Locate the cell with the specified text and output its [x, y] center coordinate. 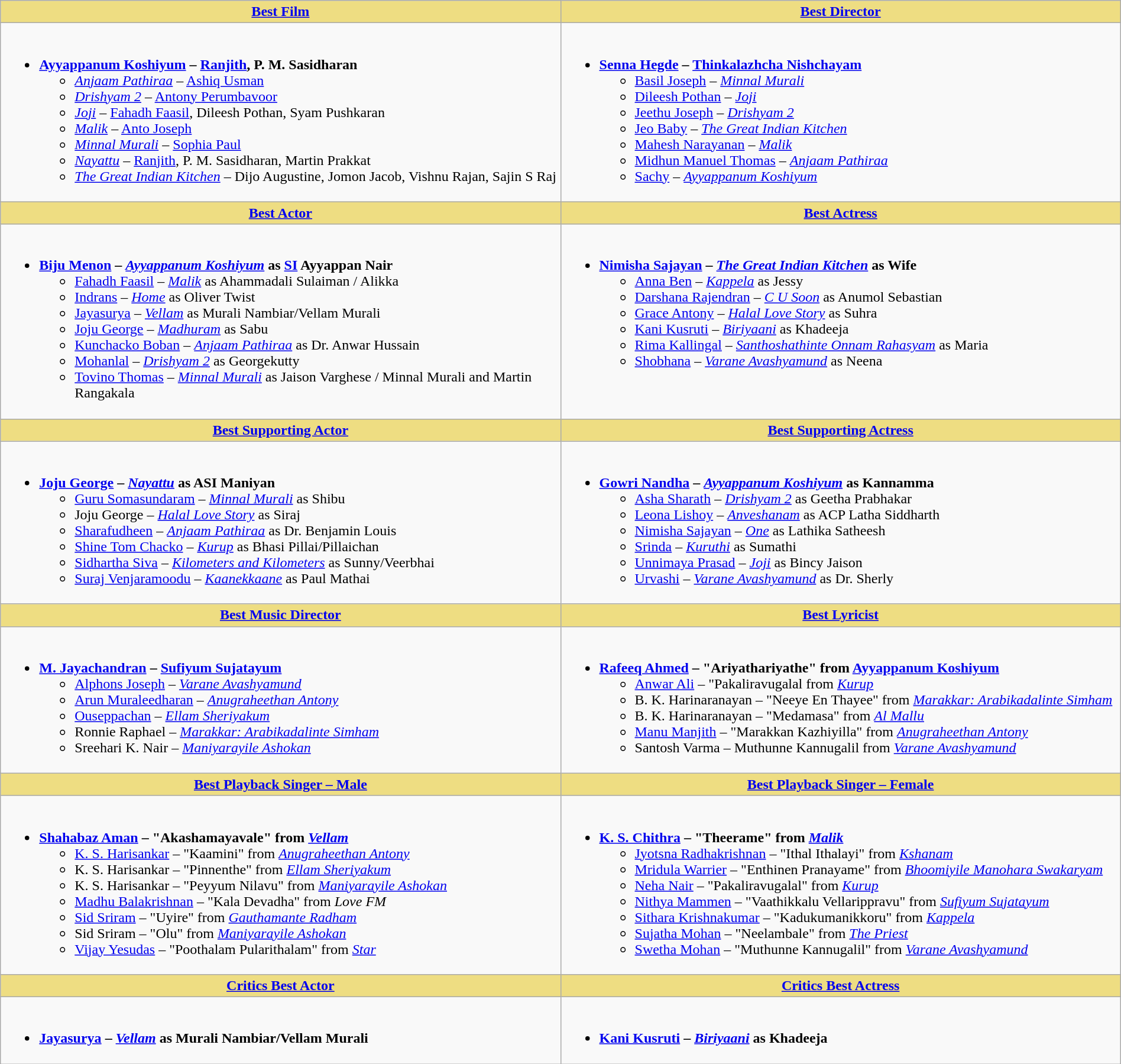
Best Supporting Actor [280, 430]
Best Actor [280, 213]
Best Supporting Actress [841, 430]
Best Music Director [280, 615]
Best Lyricist [841, 615]
Jayasurya – Vellam as Murali Nambiar/Vellam Murali [280, 1030]
Best Playback Singer – Female [841, 784]
Kani Kusruti – Biriyaani as Khadeeja [841, 1030]
Critics Best Actor [280, 985]
Best Playback Singer – Male [280, 784]
Best Film [280, 12]
Best Actress [841, 213]
Best Director [841, 12]
Critics Best Actress [841, 985]
